Output the (x, y) coordinate of the center of the cell containing the given text.  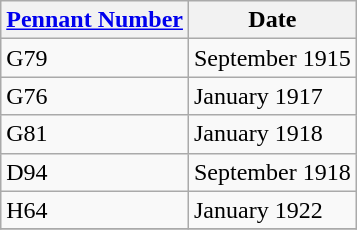
Pennant Number (95, 20)
January 1922 (272, 210)
G79 (95, 58)
D94 (95, 172)
September 1918 (272, 172)
H64 (95, 210)
January 1917 (272, 96)
Date (272, 20)
January 1918 (272, 134)
September 1915 (272, 58)
G81 (95, 134)
G76 (95, 96)
